Return the (X, Y) coordinate for the center point of the cell that contains the specified text.  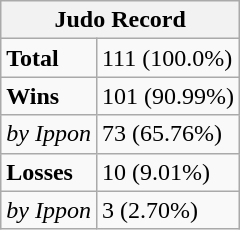
73 (65.76%) (168, 134)
111 (100.0%) (168, 58)
Total (49, 58)
101 (90.99%) (168, 96)
10 (9.01%) (168, 172)
Wins (49, 96)
Judo Record (120, 20)
3 (2.70%) (168, 210)
Losses (49, 172)
